Detect which cell encompasses the target text, then output its (x, y) center coordinate. 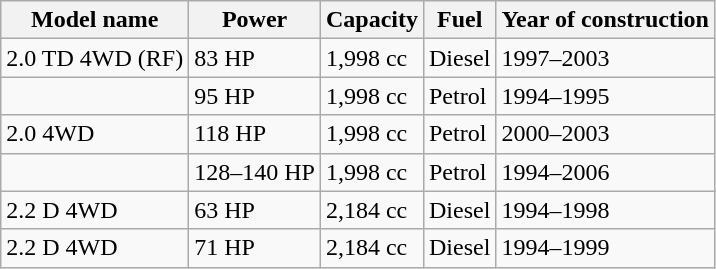
2.0 4WD (95, 134)
2000–2003 (606, 134)
95 HP (255, 96)
2.0 TD 4WD (RF) (95, 58)
1994–1999 (606, 248)
Fuel (459, 20)
1994–1995 (606, 96)
118 HP (255, 134)
128–140 HP (255, 172)
71 HP (255, 248)
63 HP (255, 210)
1994–2006 (606, 172)
1997–2003 (606, 58)
1994–1998 (606, 210)
Power (255, 20)
Model name (95, 20)
Year of construction (606, 20)
Capacity (372, 20)
83 HP (255, 58)
